For the text-containing cell, return its midpoint in (x, y) coordinate format. 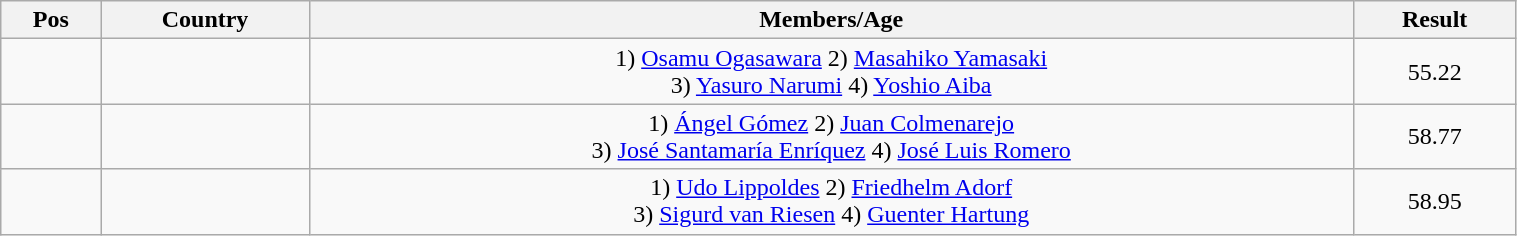
Result (1434, 20)
1) Ángel Gómez 2) Juan Colmenarejo3) José Santamaría Enríquez 4) José Luis Romero (831, 136)
55.22 (1434, 72)
1) Osamu Ogasawara 2) Masahiko Yamasaki3) Yasuro Narumi 4) Yoshio Aiba (831, 72)
58.95 (1434, 202)
Members/Age (831, 20)
1) Udo Lippoldes 2) Friedhelm Adorf3) Sigurd van Riesen 4) Guenter Hartung (831, 202)
58.77 (1434, 136)
Country (205, 20)
Pos (51, 20)
